Find where the given text appears and provide that cell's center as (x, y) coordinate. 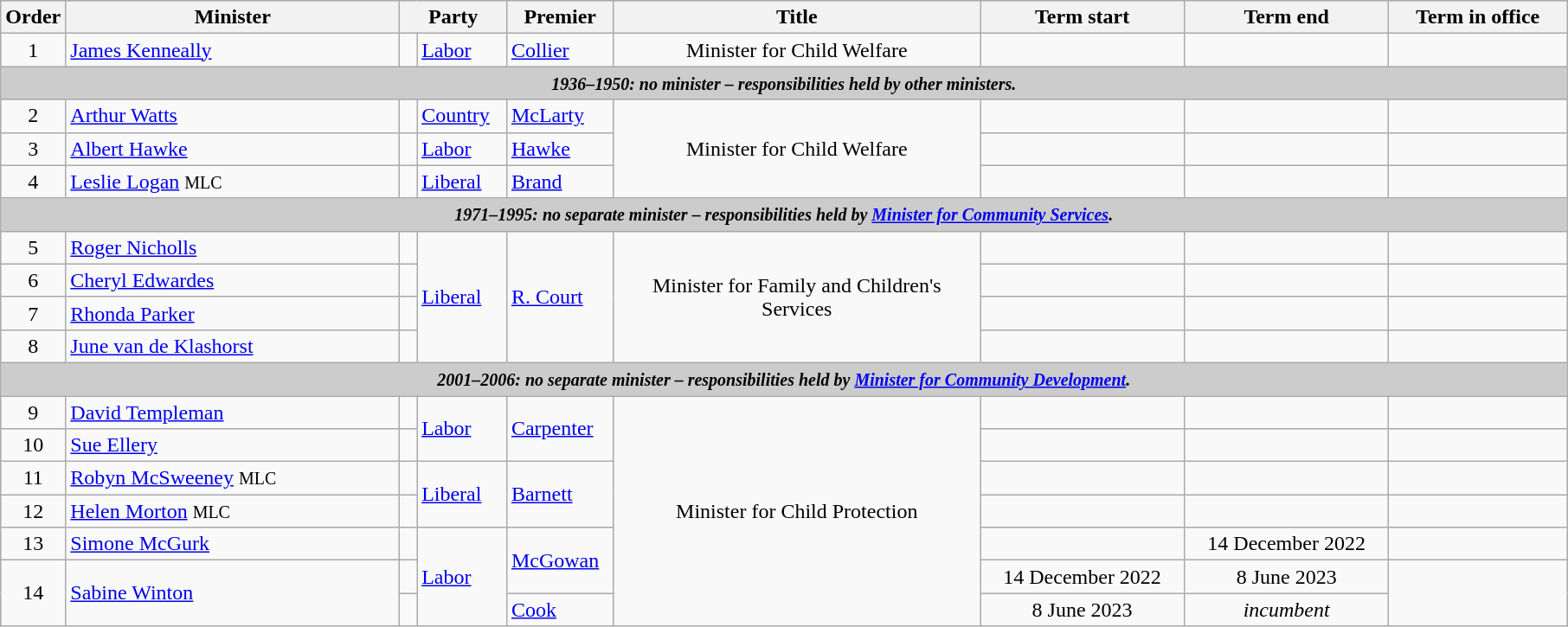
Hawke (560, 149)
Term in office (1478, 17)
Minister for Child Protection (797, 511)
1936–1950: no minister – responsibilities held by other ministers. (784, 83)
Brand (560, 182)
13 (33, 544)
Premier (560, 17)
McLarty (560, 116)
Collier (560, 50)
Sabine Winton (233, 593)
Leslie Logan MLC (233, 182)
12 (33, 511)
Carpenter (560, 429)
Barnett (560, 495)
Minister for Family and Children's Services (797, 297)
Rhonda Parker (233, 313)
R. Court (560, 297)
Albert Hawke (233, 149)
June van de Klashorst (233, 346)
14 (33, 593)
Order (33, 17)
Simone McGurk (233, 544)
Minister (233, 17)
1971–1995: no separate minister – responsibilities held by Minister for Community Services. (784, 214)
Sue Ellery (233, 445)
8 (33, 346)
2001–2006: no separate minister – responsibilities held by Minister for Community Development. (784, 379)
Term end (1287, 17)
Title (797, 17)
David Templeman (233, 413)
incumbent (1287, 610)
2 (33, 116)
7 (33, 313)
James Kenneally (233, 50)
Roger Nicholls (233, 247)
Cook (560, 610)
1 (33, 50)
McGowan (560, 560)
Party (453, 17)
4 (33, 182)
9 (33, 413)
Term start (1083, 17)
10 (33, 445)
Robyn McSweeney MLC (233, 478)
3 (33, 149)
11 (33, 478)
Country (462, 116)
6 (33, 280)
Cheryl Edwardes (233, 280)
Helen Morton MLC (233, 511)
5 (33, 247)
Arthur Watts (233, 116)
